Detect which cell encompasses the target text, then output its (X, Y) center coordinate. 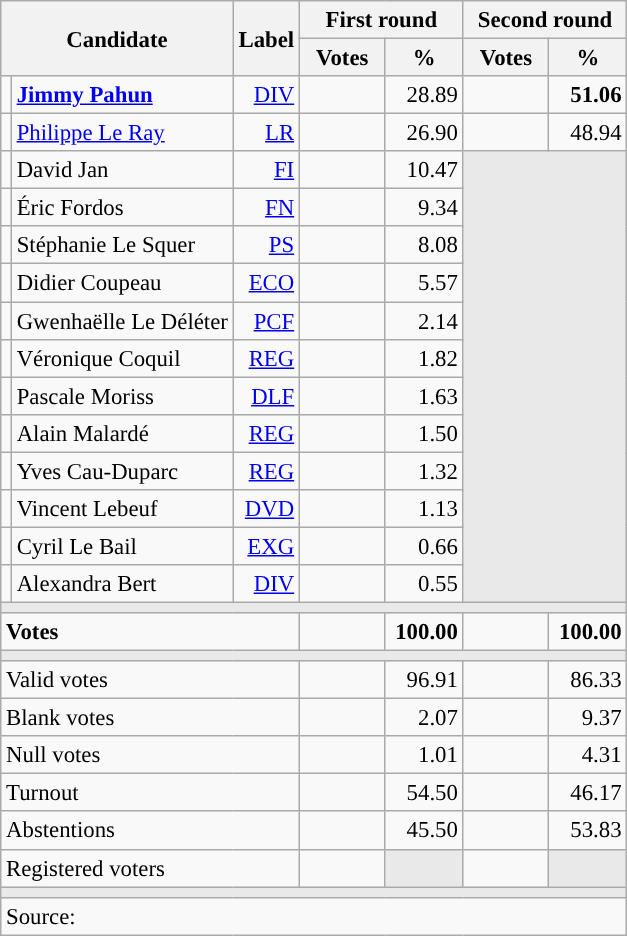
4.31 (588, 755)
28.89 (424, 95)
First round (381, 20)
DLF (266, 396)
Gwenhaëlle Le Déléter (122, 321)
David Jan (122, 170)
Alain Malardé (122, 433)
48.94 (588, 133)
1.01 (424, 755)
46.17 (588, 793)
2.07 (424, 718)
PCF (266, 321)
0.66 (424, 546)
96.91 (424, 680)
Alexandra Bert (122, 584)
Philippe Le Ray (122, 133)
53.83 (588, 831)
9.34 (424, 208)
1.50 (424, 433)
Registered voters (150, 868)
86.33 (588, 680)
51.06 (588, 95)
Véronique Coquil (122, 358)
2.14 (424, 321)
Label (266, 38)
54.50 (424, 793)
Didier Coupeau (122, 283)
Valid votes (150, 680)
Yves Cau-Duparc (122, 471)
Blank votes (150, 718)
1.63 (424, 396)
45.50 (424, 831)
Jimmy Pahun (122, 95)
PS (266, 245)
5.57 (424, 283)
Null votes (150, 755)
1.32 (424, 471)
8.08 (424, 245)
1.82 (424, 358)
Candidate (117, 38)
Cyril Le Bail (122, 546)
1.13 (424, 509)
26.90 (424, 133)
10.47 (424, 170)
DVD (266, 509)
Source: (314, 916)
0.55 (424, 584)
Éric Fordos (122, 208)
FN (266, 208)
ECO (266, 283)
Turnout (150, 793)
EXG (266, 546)
Vincent Lebeuf (122, 509)
Second round (545, 20)
LR (266, 133)
Pascale Moriss (122, 396)
Abstentions (150, 831)
FI (266, 170)
9.37 (588, 718)
Stéphanie Le Squer (122, 245)
